Determine the [x, y] coordinate at the center of the cell enclosing the given text.  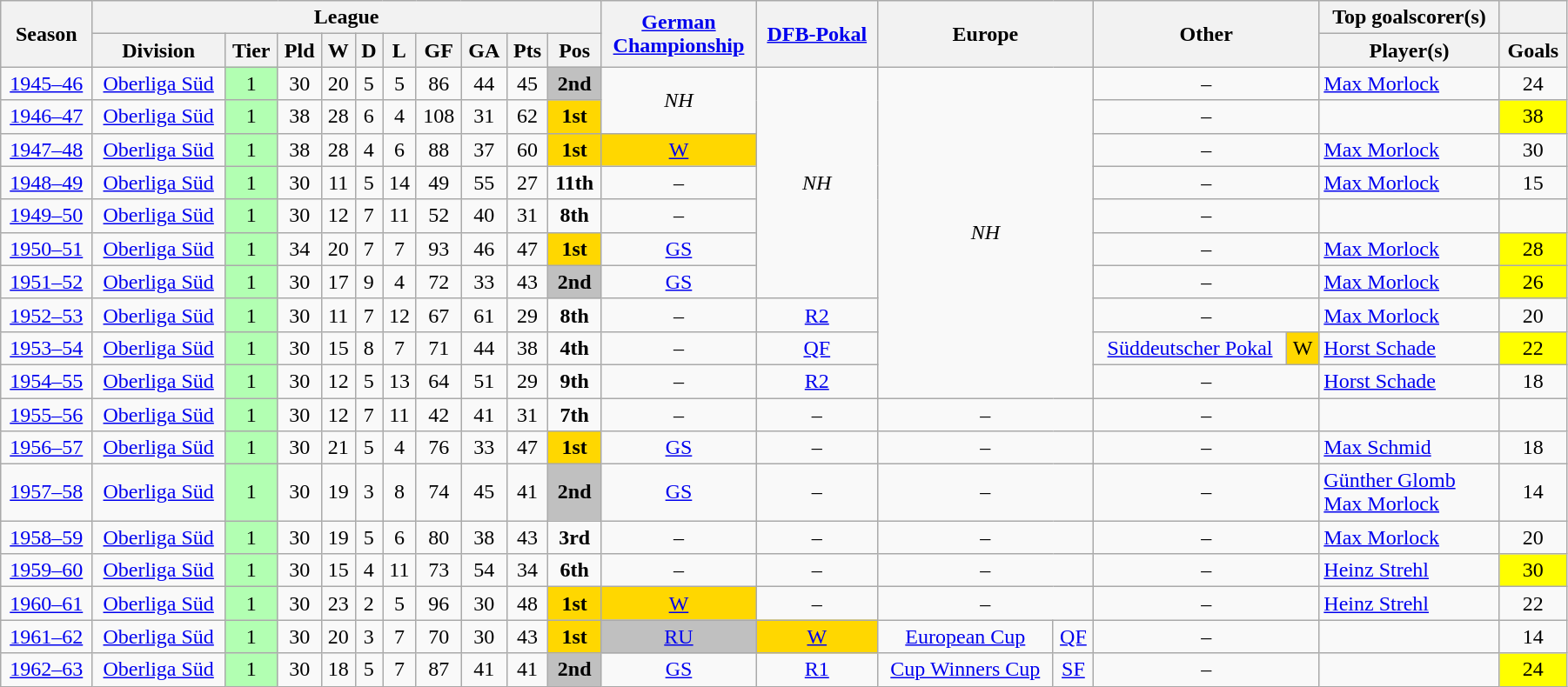
7th [574, 415]
52 [439, 216]
Pts [527, 50]
96 [439, 604]
51 [484, 381]
2 [369, 604]
55 [484, 183]
87 [439, 670]
R1 [816, 670]
61 [484, 315]
108 [439, 117]
Europe [985, 34]
RU [679, 637]
9th [574, 381]
1956–57 [47, 448]
1961–62 [47, 637]
1949–50 [47, 216]
93 [439, 249]
Süddeutscher Pokal [1189, 348]
13 [400, 381]
Other [1206, 34]
1958–59 [47, 537]
67 [439, 315]
DFB-Pokal [816, 34]
1953–54 [47, 348]
6th [574, 570]
64 [439, 381]
European Cup [965, 637]
1955–56 [47, 415]
62 [527, 117]
70 [439, 637]
42 [439, 415]
Tier [251, 50]
League [346, 17]
GermanChampionship [679, 34]
60 [527, 150]
Division [158, 50]
49 [439, 183]
72 [439, 282]
73 [439, 570]
GA [484, 50]
Player(s) [1410, 50]
1952–53 [47, 315]
17 [338, 282]
L [400, 50]
1957–58 [47, 492]
Günther Glomb Max Morlock [1410, 492]
46 [484, 249]
1959–60 [47, 570]
1947–48 [47, 150]
Goals [1533, 50]
1962–63 [47, 670]
D [369, 50]
23 [338, 604]
76 [439, 448]
3rd [574, 537]
9 [369, 282]
21 [338, 448]
4th [574, 348]
Pld [299, 50]
1951–52 [47, 282]
Season [47, 34]
88 [439, 150]
1954–55 [47, 381]
37 [484, 150]
26 [1533, 282]
48 [527, 604]
80 [439, 537]
SF [1073, 670]
71 [439, 348]
1945–46 [47, 83]
86 [439, 83]
Pos [574, 50]
27 [527, 183]
54 [484, 570]
1960–61 [47, 604]
Max Schmid [1410, 448]
11th [574, 183]
40 [484, 216]
1948–49 [47, 183]
74 [439, 492]
Top goalscorer(s) [1410, 17]
1946–47 [47, 117]
Cup Winners Cup [965, 670]
1950–51 [47, 249]
GF [439, 50]
